Identify which cell holds the provided text, then report its (x, y) central coordinate. 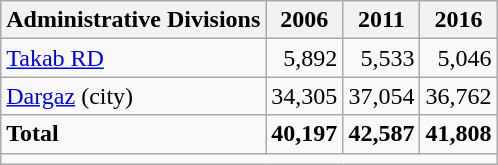
Administrative Divisions (134, 20)
41,808 (458, 134)
2016 (458, 20)
Dargaz (city) (134, 96)
Takab RD (134, 58)
34,305 (304, 96)
5,892 (304, 58)
5,046 (458, 58)
40,197 (304, 134)
5,533 (382, 58)
36,762 (458, 96)
2006 (304, 20)
42,587 (382, 134)
37,054 (382, 96)
Total (134, 134)
2011 (382, 20)
